Locate the cell with the specified text and output its (x, y) center coordinate. 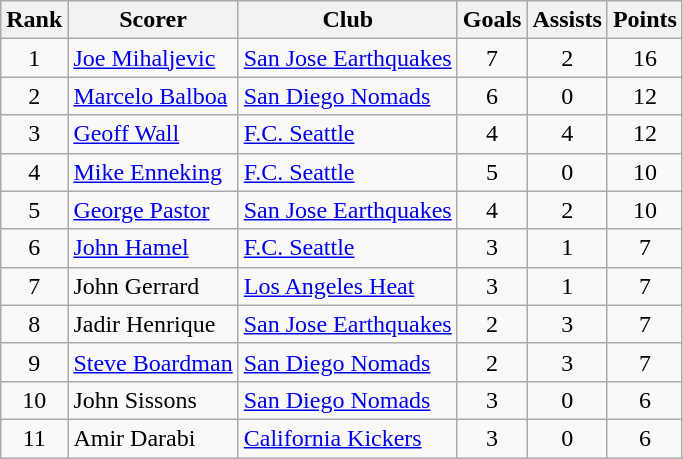
Rank (34, 20)
Jadir Henrique (153, 324)
Club (348, 20)
Los Angeles Heat (348, 286)
Mike Enneking (153, 172)
Scorer (153, 20)
8 (34, 324)
Amir Darabi (153, 438)
Geoff Wall (153, 134)
Points (644, 20)
John Gerrard (153, 286)
John Hamel (153, 248)
Joe Mihaljevic (153, 58)
Marcelo Balboa (153, 96)
Goals (492, 20)
George Pastor (153, 210)
9 (34, 362)
11 (34, 438)
16 (644, 58)
John Sissons (153, 400)
Steve Boardman (153, 362)
Assists (567, 20)
California Kickers (348, 438)
